Provide the [X, Y] coordinate of the cell's center where the given text is located.  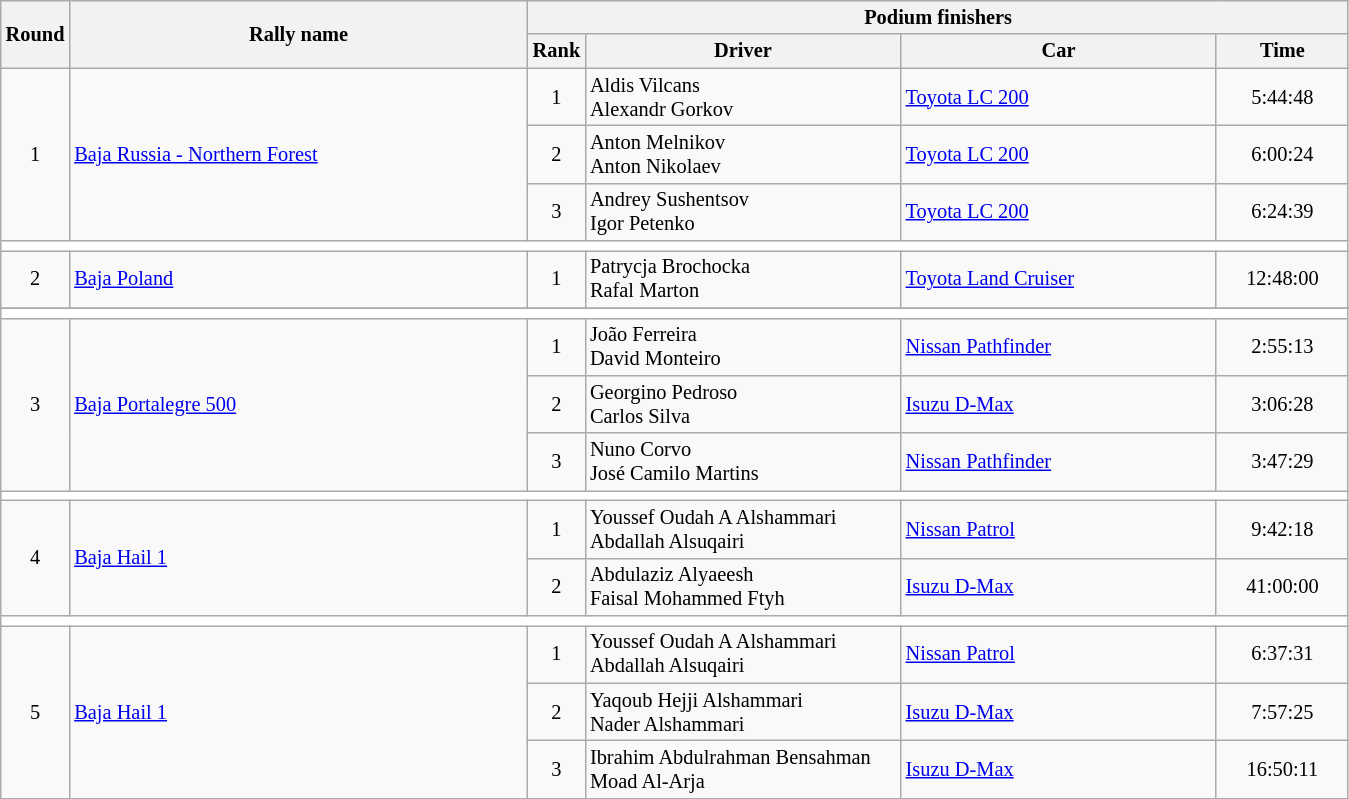
Baja Portalegre 500 [298, 404]
6:37:31 [1282, 654]
Georgino Pedroso Carlos Silva [743, 404]
João Ferreira David Monteiro [743, 347]
Rally name [298, 34]
Baja Poland [298, 279]
Baja Russia - Northern Forest [298, 154]
6:00:24 [1282, 154]
4 [36, 558]
Podium finishers [938, 17]
Round [36, 34]
Anton Melnikov Anton Nikolaev [743, 154]
16:50:11 [1282, 769]
5:44:48 [1282, 97]
Aldis Vilcans Alexandr Gorkov [743, 97]
Yaqoub Hejji Alshammari Nader Alshammari [743, 712]
Ibrahim Abdulrahman Bensahman Moad Al-Arja [743, 769]
Rank [556, 51]
Time [1282, 51]
Nuno Corvo José Camilo Martins [743, 462]
12:48:00 [1282, 279]
9:42:18 [1282, 529]
Patrycja Brochocka Rafal Marton [743, 279]
Car [1059, 51]
Abdulaziz Alyaeesh Faisal Mohammed Ftyh [743, 587]
7:57:25 [1282, 712]
41:00:00 [1282, 587]
3:06:28 [1282, 404]
5 [36, 712]
3:47:29 [1282, 462]
Driver [743, 51]
Toyota Land Cruiser [1059, 279]
2:55:13 [1282, 347]
Andrey Sushentsov Igor Petenko [743, 212]
6:24:39 [1282, 212]
